Locate the cell with the specified text and output its (X, Y) center coordinate. 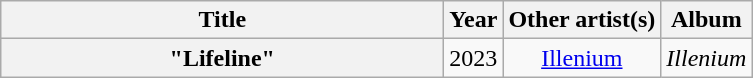
"Lifeline" (222, 58)
Title (222, 20)
2023 (474, 58)
Other artist(s) (582, 20)
Album (706, 20)
Year (474, 20)
